Extract the (X, Y) coordinate from the center of the cell holding the provided text.  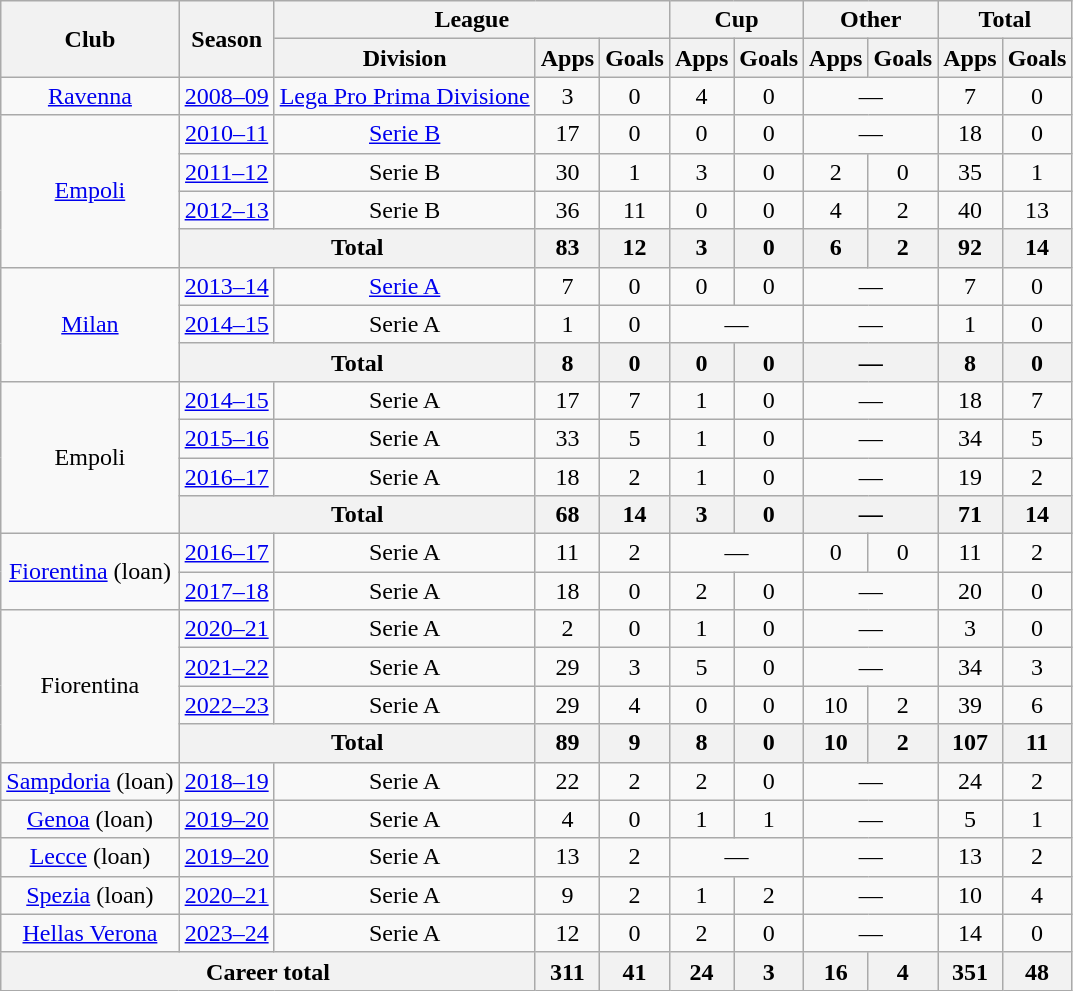
35 (970, 172)
89 (567, 743)
Sampdoria (loan) (90, 781)
Fiorentina (90, 686)
Ravenna (90, 96)
68 (567, 515)
2010–11 (226, 134)
Other (871, 20)
19 (970, 477)
Spezia (loan) (90, 895)
22 (567, 781)
Lega Pro Prima Divisione (404, 96)
League (472, 20)
40 (970, 210)
41 (635, 971)
2018–19 (226, 781)
Division (404, 58)
351 (970, 971)
Club (90, 39)
16 (836, 971)
Fiorentina (loan) (90, 572)
48 (1037, 971)
33 (567, 438)
2013–14 (226, 286)
Genoa (loan) (90, 819)
2021–22 (226, 667)
2023–24 (226, 933)
Hellas Verona (90, 933)
Lecce (loan) (90, 857)
Cup (736, 20)
Season (226, 39)
107 (970, 743)
39 (970, 705)
92 (970, 248)
2011–12 (226, 172)
36 (567, 210)
30 (567, 172)
83 (567, 248)
71 (970, 515)
2012–13 (226, 210)
2008–09 (226, 96)
2022–23 (226, 705)
2015–16 (226, 438)
Career total (268, 971)
20 (970, 591)
Milan (90, 324)
311 (567, 971)
2017–18 (226, 591)
